Pinpoint the cell where the given text exists, returning its (X, Y) midpoint coordinate. 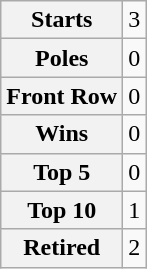
Retired (62, 248)
1 (134, 210)
Front Row (62, 96)
3 (134, 20)
2 (134, 248)
Starts (62, 20)
Top 5 (62, 172)
Wins (62, 134)
Top 10 (62, 210)
Poles (62, 58)
